Return the [x, y] coordinate for the center point of the cell that contains the specified text.  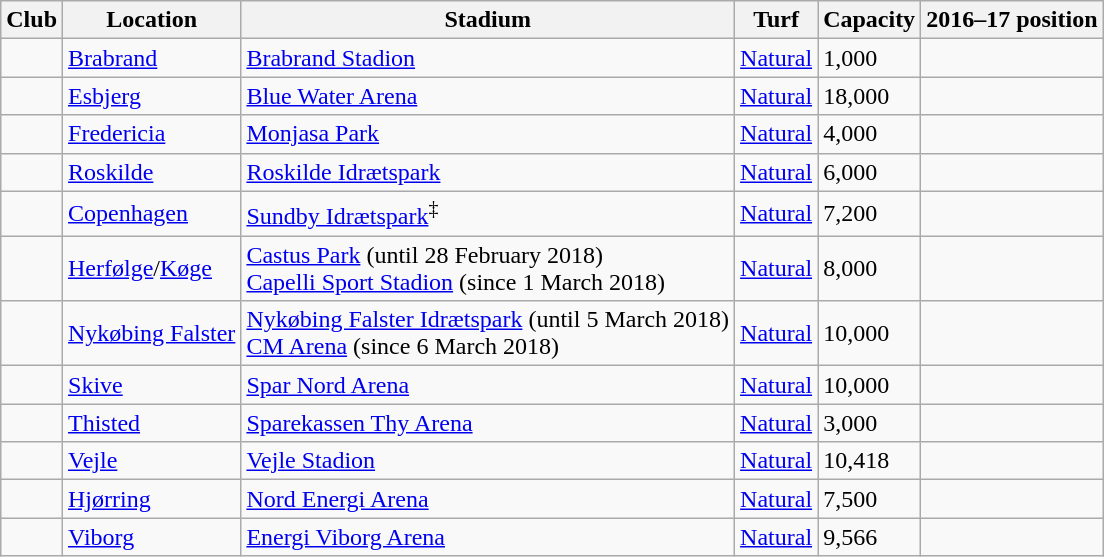
2016–17 position [1012, 20]
Vejle [152, 461]
9,566 [870, 537]
Vejle Stadion [488, 461]
Stadium [488, 20]
Nykøbing Falster [152, 334]
Blue Water Arena [488, 96]
Turf [776, 20]
3,000 [870, 423]
Esbjerg [152, 96]
Viborg [152, 537]
Brabrand Stadion [488, 58]
Sundby Idrætspark‡ [488, 214]
Spar Nord Arena [488, 385]
Roskilde Idrætspark [488, 172]
Nord Energi Arena [488, 499]
Capacity [870, 20]
4,000 [870, 134]
Nykøbing Falster Idrætspark (until 5 March 2018)CM Arena (since 6 March 2018) [488, 334]
18,000 [870, 96]
Thisted [152, 423]
Fredericia [152, 134]
7,500 [870, 499]
Club [32, 20]
Herfølge/Køge [152, 268]
Monjasa Park [488, 134]
1,000 [870, 58]
Energi Viborg Arena [488, 537]
Hjørring [152, 499]
Location [152, 20]
Castus Park (until 28 February 2018)Capelli Sport Stadion (since 1 March 2018) [488, 268]
10,418 [870, 461]
Brabrand [152, 58]
Sparekassen Thy Arena [488, 423]
8,000 [870, 268]
6,000 [870, 172]
Roskilde [152, 172]
7,200 [870, 214]
Skive [152, 385]
Copenhagen [152, 214]
